Find where the given text appears and provide that cell's center as (x, y) coordinate. 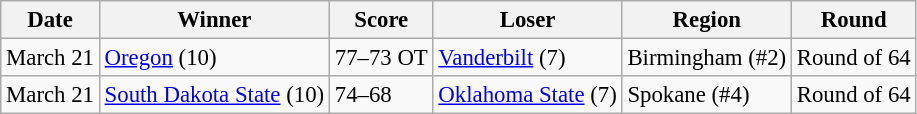
Oklahoma State (7) (528, 95)
South Dakota State (10) (214, 95)
Region (706, 20)
Spokane (#4) (706, 95)
74–68 (381, 95)
Birmingham (#2) (706, 58)
Date (50, 20)
77–73 OT (381, 58)
Loser (528, 20)
Round (853, 20)
Vanderbilt (7) (528, 58)
Winner (214, 20)
Oregon (10) (214, 58)
Score (381, 20)
